Determine the [X, Y] coordinate at the center of the cell enclosing the given text.  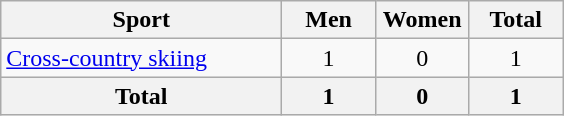
Women [422, 20]
Sport [142, 20]
Men [329, 20]
Cross-country skiing [142, 58]
